Capture the cell that displays the provided text and extract its [x, y] central coordinate. 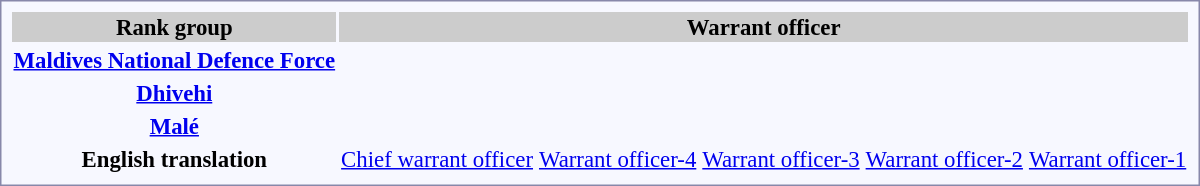
Rank group [174, 27]
Malé [174, 126]
Warrant officer-4 [617, 159]
Dhivehi [174, 93]
English translation [174, 159]
Chief warrant officer [438, 159]
Maldives National Defence Force [174, 60]
Warrant officer-2 [944, 159]
Warrant officer-1 [1107, 159]
Warrant officer [764, 27]
Warrant officer-3 [781, 159]
